For the text-containing cell, return its midpoint in [x, y] coordinate format. 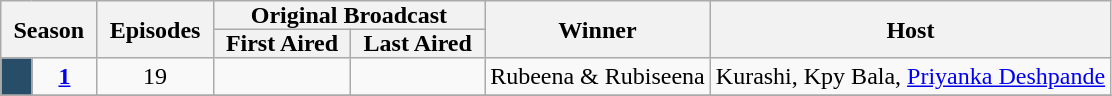
Episodes [155, 30]
Season [49, 30]
Original Broadcast [348, 15]
Last Aired [418, 43]
Winner [598, 30]
First Aired [282, 43]
Rubeena & Rubiseena [598, 77]
1 [64, 77]
19 [155, 77]
Host [910, 30]
Kurashi, Kpy Bala, Priyanka Deshpande [910, 77]
